For the text-containing cell, return its midpoint in [X, Y] coordinate format. 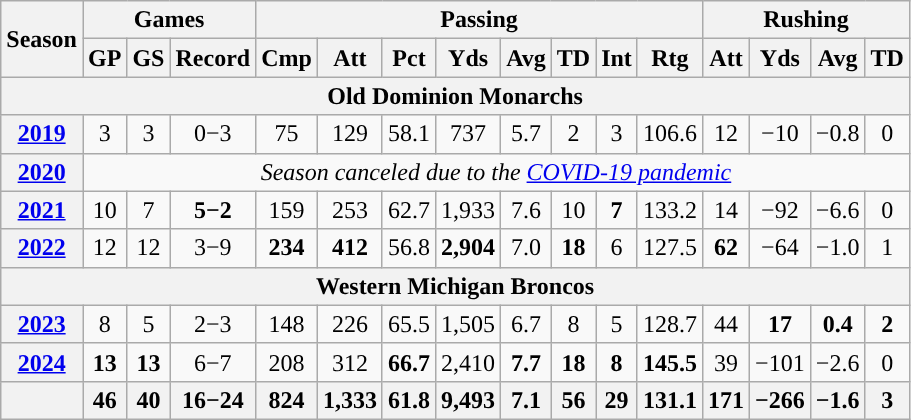
208 [287, 362]
253 [350, 210]
1,505 [468, 324]
−10 [780, 134]
Pct [408, 58]
9,493 [468, 400]
2024 [42, 362]
6.7 [526, 324]
131.1 [670, 400]
75 [287, 134]
62 [726, 248]
62.7 [408, 210]
Western Michigan Broncos [456, 286]
7.0 [526, 248]
129 [350, 134]
17 [780, 324]
7.7 [526, 362]
65.5 [408, 324]
Record [213, 58]
145.5 [670, 362]
1,933 [468, 210]
Season canceled due to the COVID-19 pandemic [496, 172]
234 [287, 248]
−6.6 [838, 210]
128.7 [670, 324]
−64 [780, 248]
824 [287, 400]
66.7 [408, 362]
14 [726, 210]
6−7 [213, 362]
Season [42, 39]
3−9 [213, 248]
58.1 [408, 134]
148 [287, 324]
737 [468, 134]
−92 [780, 210]
61.8 [408, 400]
−1.0 [838, 248]
5−2 [213, 210]
−266 [780, 400]
Passing [480, 20]
0.4 [838, 324]
7.1 [526, 400]
Games [168, 20]
226 [350, 324]
2−3 [213, 324]
−2.6 [838, 362]
56 [573, 400]
46 [104, 400]
Cmp [287, 58]
133.2 [670, 210]
GS [148, 58]
GP [104, 58]
16−24 [213, 400]
6 [617, 248]
127.5 [670, 248]
2020 [42, 172]
2022 [42, 248]
2019 [42, 134]
29 [617, 400]
1 [887, 248]
Rushing [806, 20]
1,333 [350, 400]
0−3 [213, 134]
312 [350, 362]
7.6 [526, 210]
2021 [42, 210]
412 [350, 248]
Old Dominion Monarchs [456, 96]
Rtg [670, 58]
Int [617, 58]
−101 [780, 362]
40 [148, 400]
39 [726, 362]
−1.6 [838, 400]
56.8 [408, 248]
44 [726, 324]
159 [287, 210]
171 [726, 400]
106.6 [670, 134]
2,904 [468, 248]
5.7 [526, 134]
2023 [42, 324]
−0.8 [838, 134]
2,410 [468, 362]
